Search for the cell housing the specified text and yield its [X, Y] center coordinate. 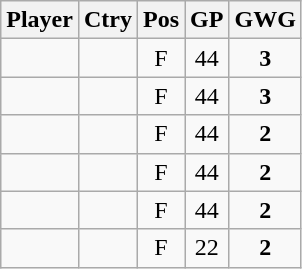
Player [40, 20]
GWG [265, 20]
Pos [160, 20]
Ctry [108, 20]
GP [207, 20]
22 [207, 248]
